Locate the cell with the specified text and output its [X, Y] center coordinate. 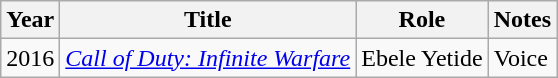
Ebele Yetide [422, 58]
Notes [522, 20]
Role [422, 20]
Call of Duty: Infinite Warfare [208, 58]
Title [208, 20]
Year [30, 20]
Voice [522, 58]
2016 [30, 58]
